Detect which cell encompasses the target text, then output its (x, y) center coordinate. 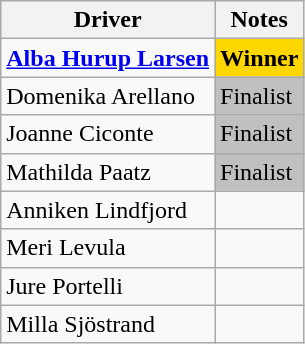
Driver (108, 20)
Domenika Arellano (108, 96)
Joanne Ciconte (108, 134)
Jure Portelli (108, 286)
Notes (260, 20)
Meri Levula (108, 248)
Milla Sjöstrand (108, 324)
Alba Hurup Larsen (108, 58)
Mathilda Paatz (108, 172)
Anniken Lindfjord (108, 210)
Winner (260, 58)
